Return (X, Y) of the center of cell containing provided text 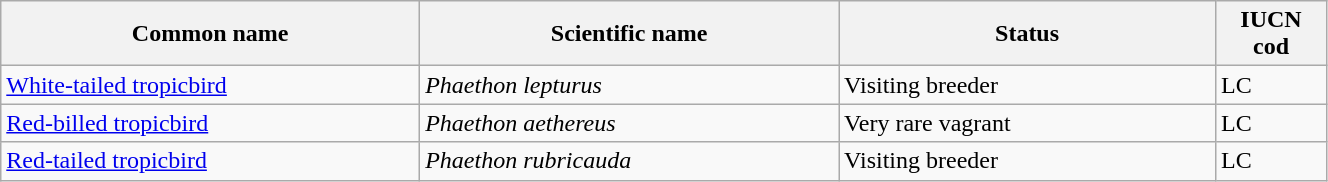
IUCN cod (1272, 34)
Scientific name (630, 34)
Phaethon rubricauda (630, 161)
Common name (210, 34)
Status (1028, 34)
Phaethon lepturus (630, 85)
Red-billed tropicbird (210, 123)
Phaethon aethereus (630, 123)
Very rare vagrant (1028, 123)
White-tailed tropicbird (210, 85)
Red-tailed tropicbird (210, 161)
